Provide the [X, Y] coordinate of the cell's center where the given text is located.  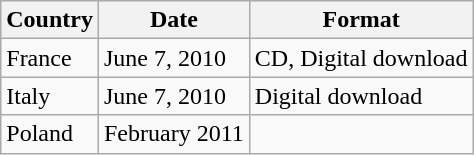
CD, Digital download [361, 58]
Format [361, 20]
France [50, 58]
February 2011 [174, 134]
Country [50, 20]
Poland [50, 134]
Digital download [361, 96]
Italy [50, 96]
Date [174, 20]
